Search for the cell housing the specified text and yield its [x, y] center coordinate. 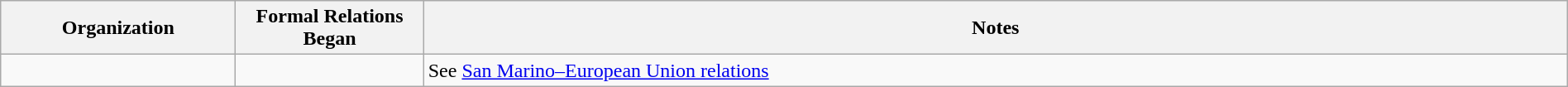
Notes [996, 28]
Organization [118, 28]
See San Marino–European Union relations [996, 70]
Formal Relations Began [329, 28]
